Determine the (X, Y) coordinate at the center of the cell enclosing the given text.  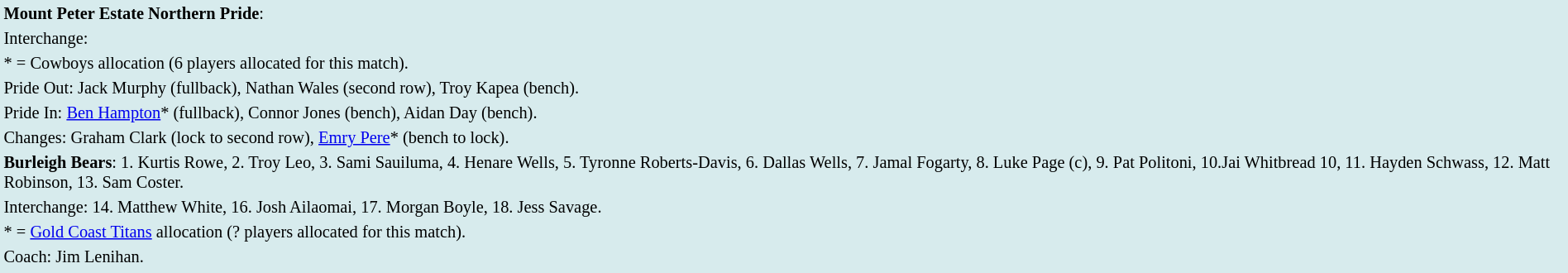
Pride In: Ben Hampton* (fullback), Connor Jones (bench), Aidan Day (bench). (784, 113)
Pride Out: Jack Murphy (fullback), Nathan Wales (second row), Troy Kapea (bench). (784, 88)
Changes: Graham Clark (lock to second row), Emry Pere* (bench to lock). (784, 137)
Interchange: 14. Matthew White, 16. Josh Ailaomai, 17. Morgan Boyle, 18. Jess Savage. (784, 207)
Mount Peter Estate Northern Pride: (784, 13)
Coach: Jim Lenihan. (784, 256)
* = Cowboys allocation (6 players allocated for this match). (784, 63)
* = Gold Coast Titans allocation (? players allocated for this match). (784, 232)
Interchange: (784, 38)
